Provide the (X, Y) coordinate of the cell's center where the given text is located.  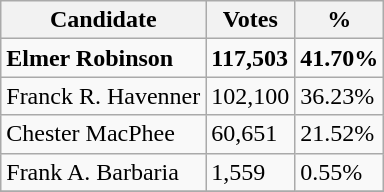
Chester MacPhee (104, 134)
102,100 (250, 96)
117,503 (250, 58)
1,559 (250, 172)
Votes (250, 20)
% (340, 20)
36.23% (340, 96)
60,651 (250, 134)
Frank A. Barbaria (104, 172)
Elmer Robinson (104, 58)
0.55% (340, 172)
41.70% (340, 58)
Candidate (104, 20)
Franck R. Havenner (104, 96)
21.52% (340, 134)
